Extract the [x, y] coordinate from the center of the cell holding the provided text.  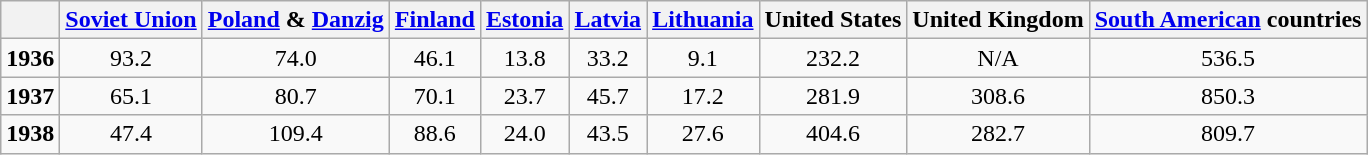
43.5 [608, 134]
33.2 [608, 58]
47.4 [131, 134]
13.8 [524, 58]
232.2 [833, 58]
404.6 [833, 134]
88.6 [434, 134]
17.2 [703, 96]
46.1 [434, 58]
United States [833, 20]
282.7 [998, 134]
536.5 [1228, 58]
45.7 [608, 96]
Latvia [608, 20]
1938 [30, 134]
1936 [30, 58]
Poland & Danzig [296, 20]
27.6 [703, 134]
Finland [434, 20]
308.6 [998, 96]
United Kingdom [998, 20]
Estonia [524, 20]
Soviet Union [131, 20]
80.7 [296, 96]
9.1 [703, 58]
850.3 [1228, 96]
South American countries [1228, 20]
109.4 [296, 134]
1937 [30, 96]
93.2 [131, 58]
74.0 [296, 58]
70.1 [434, 96]
65.1 [131, 96]
Lithuania [703, 20]
N/A [998, 58]
281.9 [833, 96]
23.7 [524, 96]
24.0 [524, 134]
809.7 [1228, 134]
